From the cell containing the given text, extract its center point as [X, Y] coordinate. 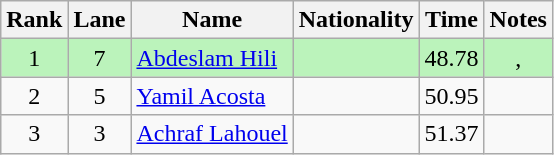
1 [34, 58]
Yamil Acosta [212, 96]
Achraf Lahouel [212, 134]
Nationality [356, 20]
Abdeslam Hili [212, 58]
50.95 [452, 96]
, [518, 58]
Rank [34, 20]
Name [212, 20]
Time [452, 20]
Lane [100, 20]
51.37 [452, 134]
48.78 [452, 58]
7 [100, 58]
5 [100, 96]
Notes [518, 20]
2 [34, 96]
